Return [X, Y] of the center of cell containing provided text 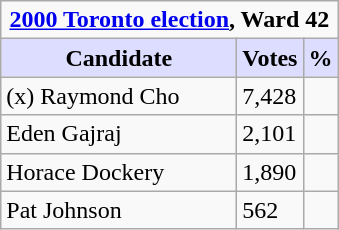
2,101 [270, 134]
Votes [270, 58]
7,428 [270, 96]
Pat Johnson [119, 210]
562 [270, 210]
2000 Toronto election, Ward 42 [170, 20]
Candidate [119, 58]
% [320, 58]
1,890 [270, 172]
(x) Raymond Cho [119, 96]
Eden Gajraj [119, 134]
Horace Dockery [119, 172]
